Search for the cell housing the specified text and yield its [X, Y] center coordinate. 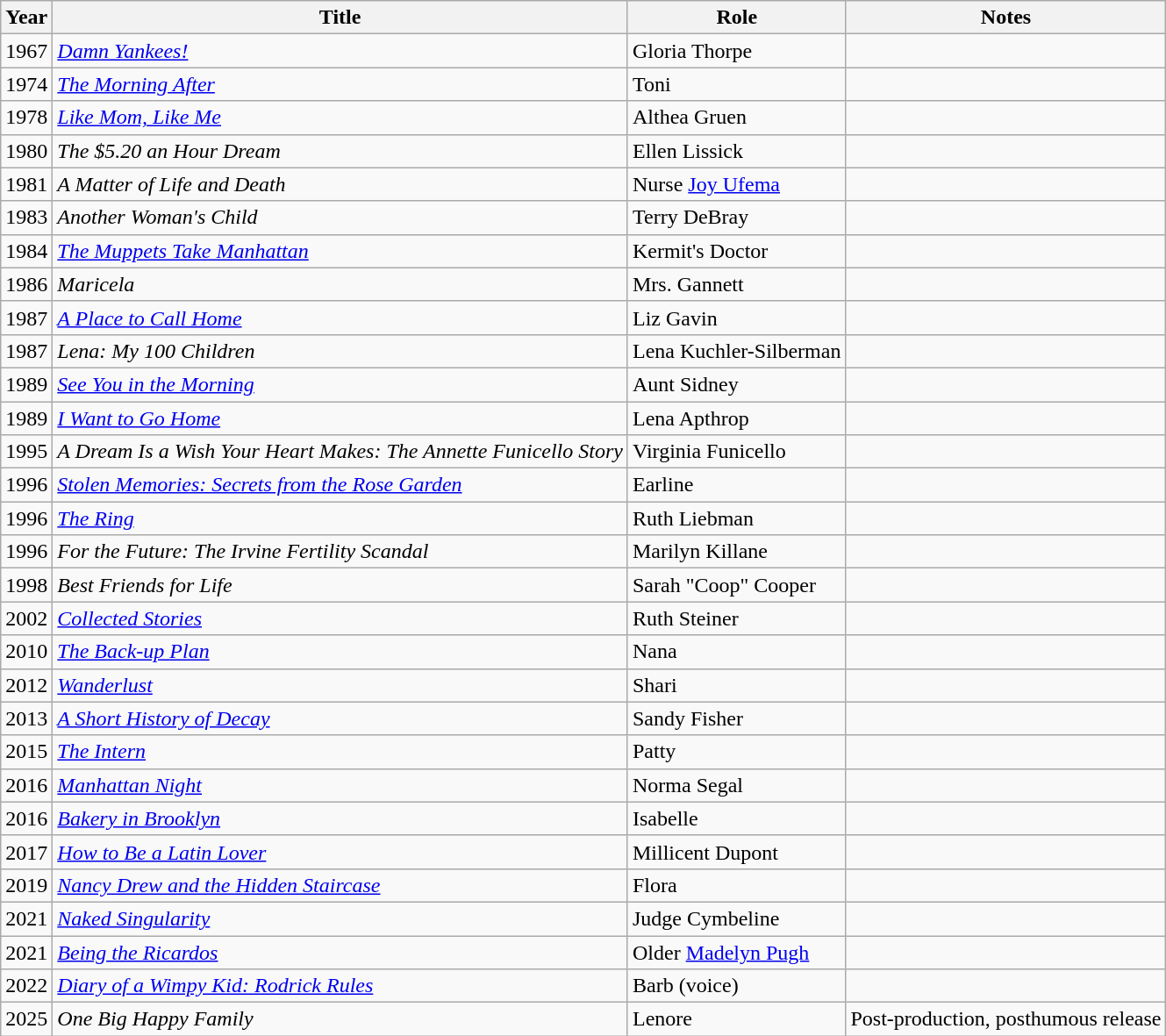
Mrs. Gannett [736, 284]
Like Mom, Like Me [340, 118]
Collected Stories [340, 618]
Ruth Steiner [736, 618]
Naked Singularity [340, 918]
Judge Cymbeline [736, 918]
Title [340, 18]
1984 [26, 251]
Bakery in Brooklyn [340, 818]
Post-production, posthumous release [1005, 1019]
2017 [26, 852]
2022 [26, 986]
2019 [26, 885]
Nancy Drew and the Hidden Staircase [340, 885]
Older Madelyn Pugh [736, 952]
Lenore [736, 1019]
1978 [26, 118]
1995 [26, 452]
The Ring [340, 518]
Millicent Dupont [736, 852]
A Dream Is a Wish Your Heart Makes: The Annette Funicello Story [340, 452]
The Morning After [340, 84]
Role [736, 18]
Being the Ricardos [340, 952]
Another Woman's Child [340, 218]
Lena: My 100 Children [340, 351]
Toni [736, 84]
Lena Kuchler-Silberman [736, 351]
A Short History of Decay [340, 718]
Liz Gavin [736, 318]
Gloria Thorpe [736, 51]
Flora [736, 885]
One Big Happy Family [340, 1019]
1981 [26, 184]
Terry DeBray [736, 218]
1980 [26, 151]
2015 [26, 752]
Norma Segal [736, 785]
2013 [26, 718]
Earline [736, 485]
Year [26, 18]
1983 [26, 218]
Ellen Lissick [736, 151]
Wanderlust [340, 685]
Nurse Joy Ufema [736, 184]
The $5.20 an Hour Dream [340, 151]
2025 [26, 1019]
Patty [736, 752]
Maricela [340, 284]
For the Future: The Irvine Fertility Scandal [340, 552]
How to Be a Latin Lover [340, 852]
Althea Gruen [736, 118]
2002 [26, 618]
1974 [26, 84]
A Matter of Life and Death [340, 184]
Ruth Liebman [736, 518]
1986 [26, 284]
Aunt Sidney [736, 384]
2012 [26, 685]
1998 [26, 585]
The Back-up Plan [340, 652]
Marilyn Killane [736, 552]
Best Friends for Life [340, 585]
The Intern [340, 752]
Damn Yankees! [340, 51]
Isabelle [736, 818]
Barb (voice) [736, 986]
Sandy Fisher [736, 718]
Sarah "Coop" Cooper [736, 585]
Notes [1005, 18]
1967 [26, 51]
Stolen Memories: Secrets from the Rose Garden [340, 485]
2010 [26, 652]
Diary of a Wimpy Kid: Rodrick Rules [340, 986]
See You in the Morning [340, 384]
A Place to Call Home [340, 318]
Nana [736, 652]
I Want to Go Home [340, 418]
Manhattan Night [340, 785]
The Muppets Take Manhattan [340, 251]
Virginia Funicello [736, 452]
Kermit's Doctor [736, 251]
Lena Apthrop [736, 418]
Shari [736, 685]
